Return (X, Y) of the center of cell containing provided text 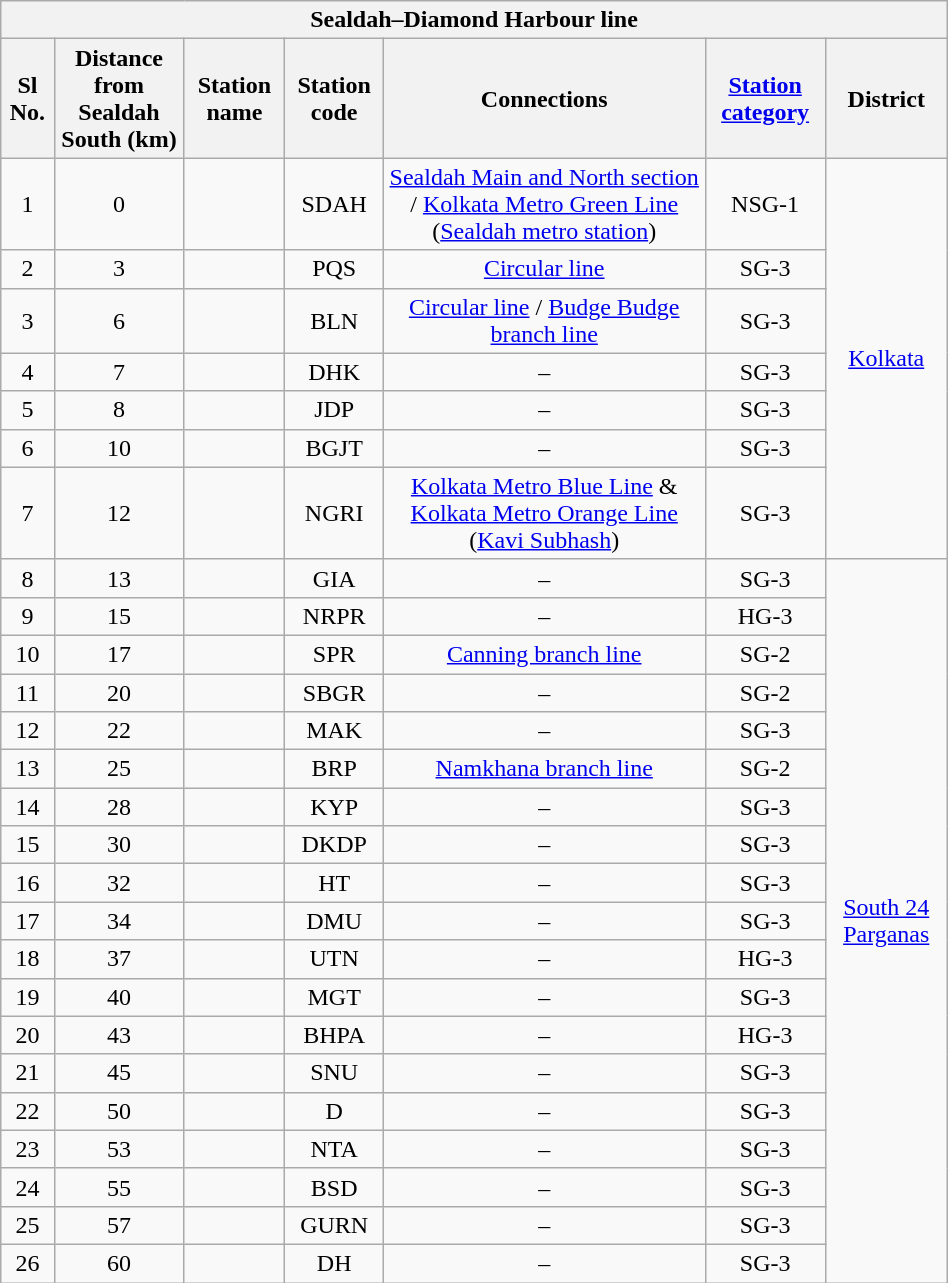
NTA (334, 1149)
GIA (334, 578)
JDP (334, 410)
34 (119, 921)
Sealdah–Diamond Harbour line (474, 20)
South 24 Parganas (886, 920)
SPR (334, 654)
40 (119, 997)
55 (119, 1187)
MAK (334, 731)
4 (28, 372)
NGRI (334, 513)
DH (334, 1263)
Circular line / Budge Budge branch line (544, 320)
18 (28, 959)
SDAH (334, 204)
Distance from Sealdah South (km) (119, 98)
BSD (334, 1187)
KYP (334, 807)
Kolkata Metro Blue Line & Kolkata Metro Orange Line (Kavi Subhash) (544, 513)
DHK (334, 372)
19 (28, 997)
UTN (334, 959)
45 (119, 1073)
23 (28, 1149)
30 (119, 845)
D (334, 1111)
21 (28, 1073)
BHPA (334, 1035)
Circular line (544, 269)
0 (119, 204)
Sl No. (28, 98)
43 (119, 1035)
HT (334, 883)
NRPR (334, 616)
11 (28, 693)
Canning branch line (544, 654)
DKDP (334, 845)
BGJT (334, 448)
16 (28, 883)
53 (119, 1149)
District (886, 98)
PQS (334, 269)
2 (28, 269)
32 (119, 883)
SBGR (334, 693)
14 (28, 807)
MGT (334, 997)
GURN (334, 1225)
37 (119, 959)
50 (119, 1111)
Connections (544, 98)
9 (28, 616)
Namkhana branch line (544, 769)
Kolkata (886, 358)
1 (28, 204)
SNU (334, 1073)
Station code (334, 98)
NSG-1 (765, 204)
BLN (334, 320)
57 (119, 1225)
28 (119, 807)
26 (28, 1263)
Station name (234, 98)
Sealdah Main and North section / Kolkata Metro Green Line (Sealdah metro station) (544, 204)
24 (28, 1187)
DMU (334, 921)
60 (119, 1263)
Station category (765, 98)
BRP (334, 769)
5 (28, 410)
